Capture the cell that displays the provided text and extract its (X, Y) central coordinate. 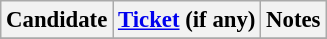
Notes (294, 20)
Ticket (if any) (187, 20)
Candidate (57, 20)
